Return (x, y) of the center of cell containing provided text 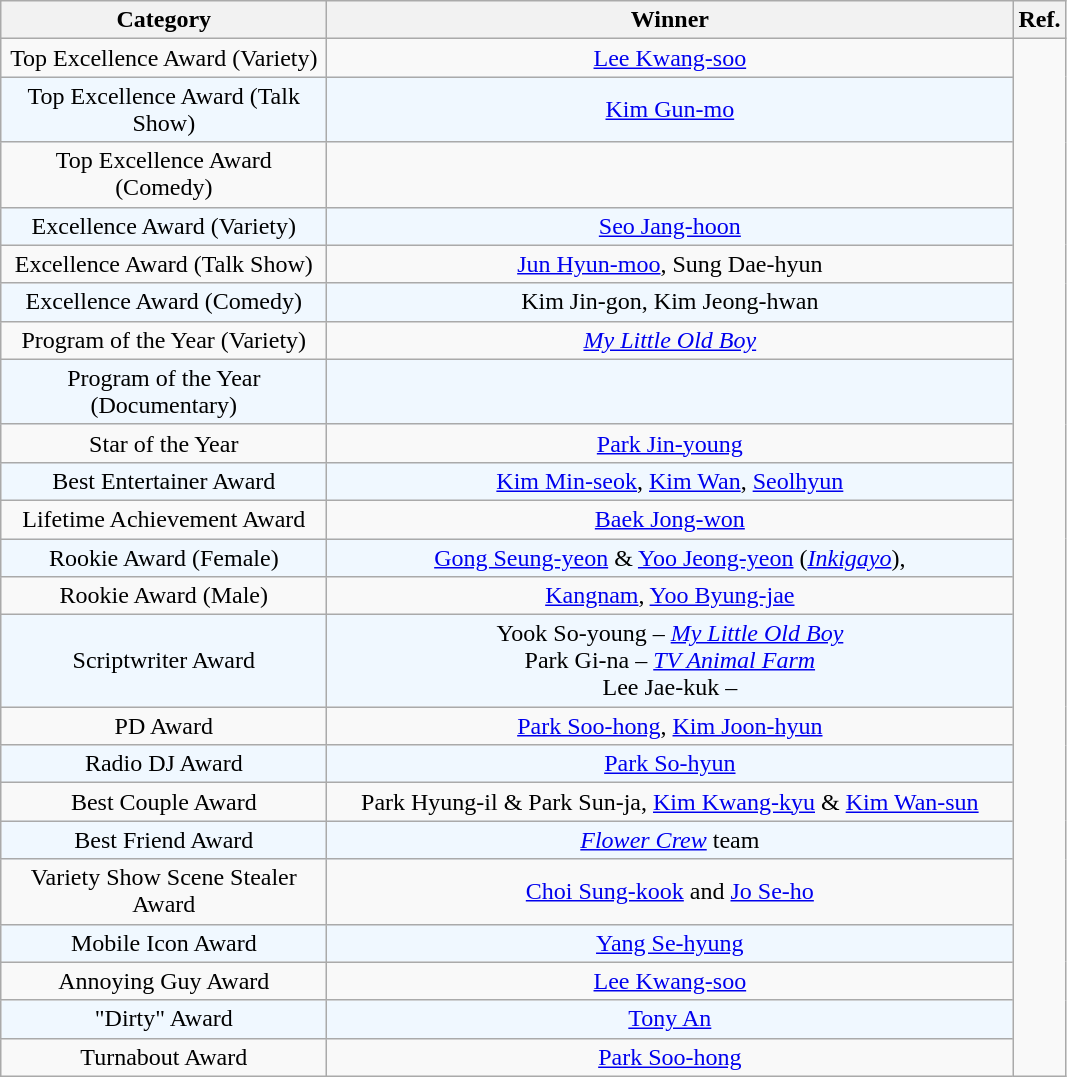
Kangnam, Yoo Byung-jae (670, 596)
Best Couple Award (164, 802)
Park Soo-hong, Kim Joon-hyun (670, 726)
Program of the Year (Variety) (164, 340)
Park Soo-hong (670, 1057)
Rookie Award (Male) (164, 596)
Park So-hyun (670, 764)
Yook So-young – My Little Old BoyPark Gi-na – TV Animal FarmLee Jae-kuk – (670, 661)
Ref. (1040, 20)
"Dirty" Award (164, 1019)
Kim Gun-mo (670, 110)
Choi Sung-kook and Jo Se-ho (670, 892)
Park Jin-young (670, 443)
Best Entertainer Award (164, 481)
Scriptwriter Award (164, 661)
Jun Hyun-moo, Sung Dae-hyun (670, 264)
Best Friend Award (164, 840)
Turnabout Award (164, 1057)
Program of the Year (Documentary) (164, 392)
Tony An (670, 1019)
Excellence Award (Talk Show) (164, 264)
Category (164, 20)
Mobile Icon Award (164, 943)
Winner (670, 20)
Excellence Award (Variety) (164, 226)
Top Excellence Award (Variety) (164, 58)
Gong Seung-yeon & Yoo Jeong-yeon (Inkigayo), (670, 557)
Park Hyung-il & Park Sun-ja, Kim Kwang-kyu & Kim Wan-sun (670, 802)
Star of the Year (164, 443)
Kim Jin-gon, Kim Jeong-hwan (670, 302)
My Little Old Boy (670, 340)
Variety Show Scene Stealer Award (164, 892)
PD Award (164, 726)
Rookie Award (Female) (164, 557)
Top Excellence Award (Comedy) (164, 174)
Kim Min-seok, Kim Wan, Seolhyun (670, 481)
Baek Jong-won (670, 519)
Seo Jang-hoon (670, 226)
Annoying Guy Award (164, 981)
Flower Crew team (670, 840)
Yang Se-hyung (670, 943)
Excellence Award (Comedy) (164, 302)
Lifetime Achievement Award (164, 519)
Radio DJ Award (164, 764)
Top Excellence Award (Talk Show) (164, 110)
